Return (x, y) of the center of cell containing provided text 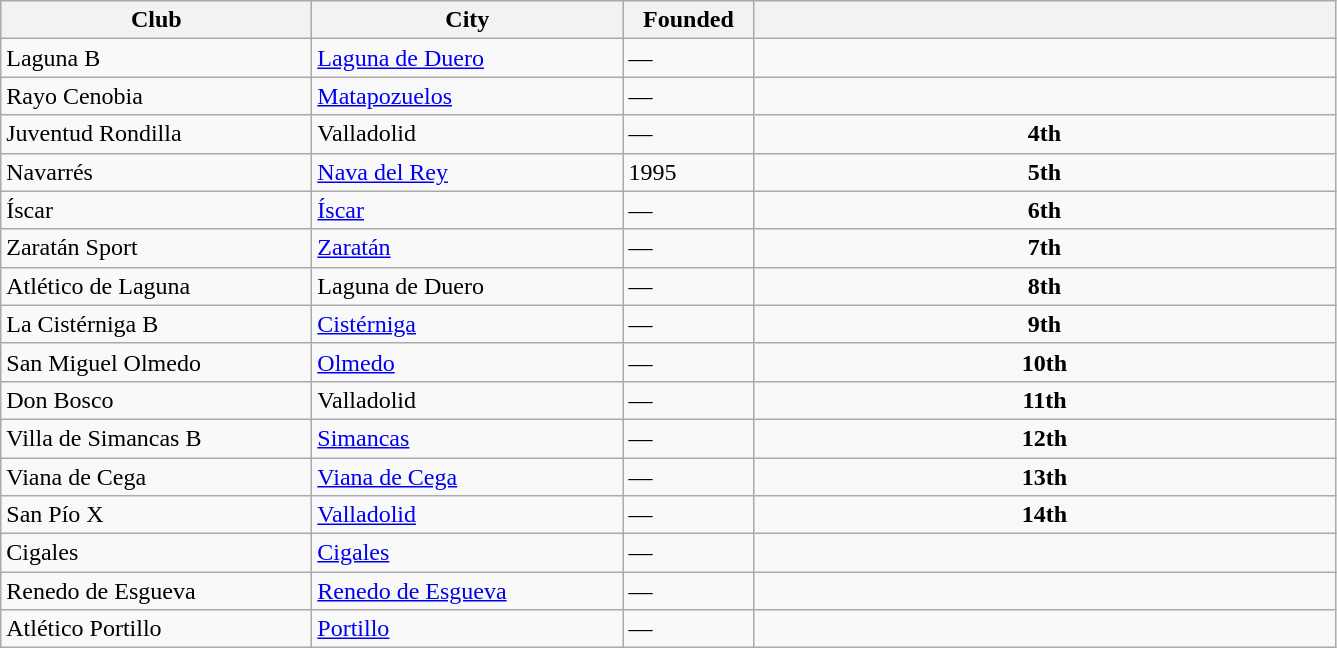
8th (1044, 286)
14th (1044, 515)
San Pío X (156, 515)
Navarrés (156, 172)
San Miguel Olmedo (156, 362)
Atlético Portillo (156, 629)
Olmedo (468, 362)
9th (1044, 324)
4th (1044, 134)
10th (1044, 362)
Juventud Rondilla (156, 134)
Matapozuelos (468, 96)
Founded (688, 20)
Nava del Rey (468, 172)
Club (156, 20)
11th (1044, 400)
1995 (688, 172)
Don Bosco (156, 400)
Zaratán (468, 248)
City (468, 20)
5th (1044, 172)
La Cistérniga B (156, 324)
Atlético de Laguna (156, 286)
7th (1044, 248)
Zaratán Sport (156, 248)
Simancas (468, 438)
Villa de Simancas B (156, 438)
Rayo Cenobia (156, 96)
12th (1044, 438)
13th (1044, 477)
Laguna B (156, 58)
6th (1044, 210)
Portillo (468, 629)
Cistérniga (468, 324)
